Output the [X, Y] coordinate of the center of the cell containing the given text.  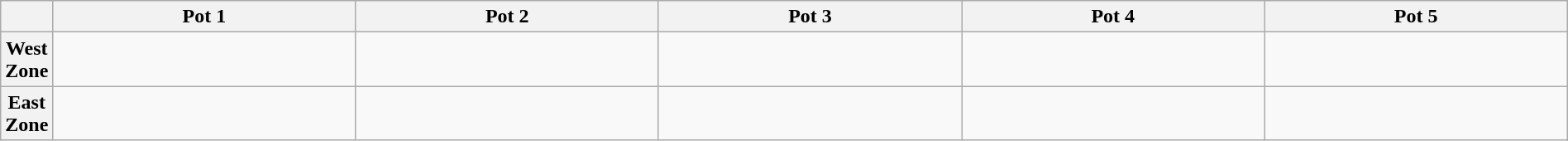
Pot 1 [204, 17]
East Zone [26, 113]
Pot 5 [1416, 17]
Pot 3 [810, 17]
West Zone [26, 60]
Pot 4 [1113, 17]
Pot 2 [507, 17]
